Pinpoint the cell where the given text exists, returning its (X, Y) midpoint coordinate. 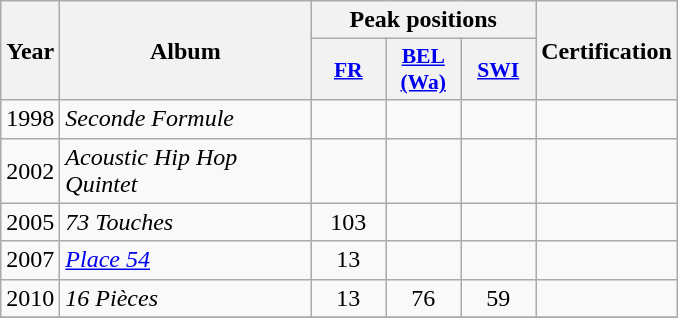
2005 (30, 222)
2002 (30, 170)
59 (498, 298)
76 (424, 298)
Peak positions (424, 20)
Seconde Formule (186, 119)
BEL (Wa) (424, 70)
SWI (498, 70)
Album (186, 50)
Year (30, 50)
Acoustic Hip Hop Quintet (186, 170)
Place 54 (186, 260)
16 Pièces (186, 298)
FR (348, 70)
2010 (30, 298)
103 (348, 222)
1998 (30, 119)
Certification (607, 50)
73 Touches (186, 222)
2007 (30, 260)
